Detect which cell encompasses the target text, then output its (x, y) center coordinate. 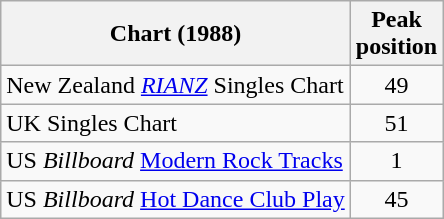
49 (396, 85)
Peakposition (396, 34)
US Billboard Hot Dance Club Play (176, 199)
UK Singles Chart (176, 123)
Chart (1988) (176, 34)
51 (396, 123)
US Billboard Modern Rock Tracks (176, 161)
1 (396, 161)
45 (396, 199)
New Zealand RIANZ Singles Chart (176, 85)
